Extract the [X, Y] coordinate from the center of the cell holding the provided text.  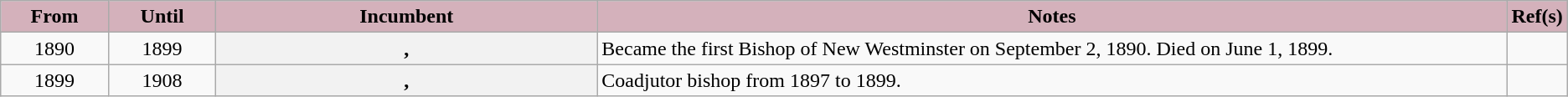
From [55, 17]
Coadjutor bishop from 1897 to 1899. [1052, 80]
Incumbent [407, 17]
1908 [162, 80]
1890 [55, 48]
Became the first Bishop of New Westminster on September 2, 1890. Died on June 1, 1899. [1052, 48]
Until [162, 17]
Ref(s) [1537, 17]
Notes [1052, 17]
